Determine the [x, y] coordinate at the center of the cell enclosing the given text.  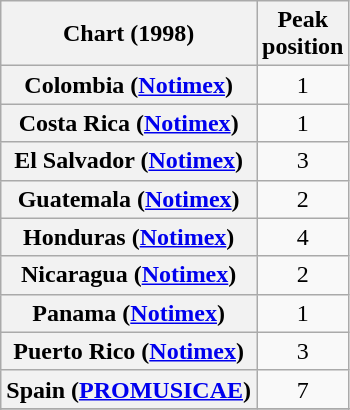
Guatemala (Notimex) [129, 199]
Honduras (Notimex) [129, 237]
Nicaragua (Notimex) [129, 275]
4 [303, 237]
7 [303, 389]
Panama (Notimex) [129, 313]
El Salvador (Notimex) [129, 161]
Colombia (Notimex) [129, 85]
Chart (1998) [129, 34]
Puerto Rico (Notimex) [129, 351]
Peakposition [303, 34]
Spain (PROMUSICAE) [129, 389]
Costa Rica (Notimex) [129, 123]
